For the text-containing cell, return its midpoint in [x, y] coordinate format. 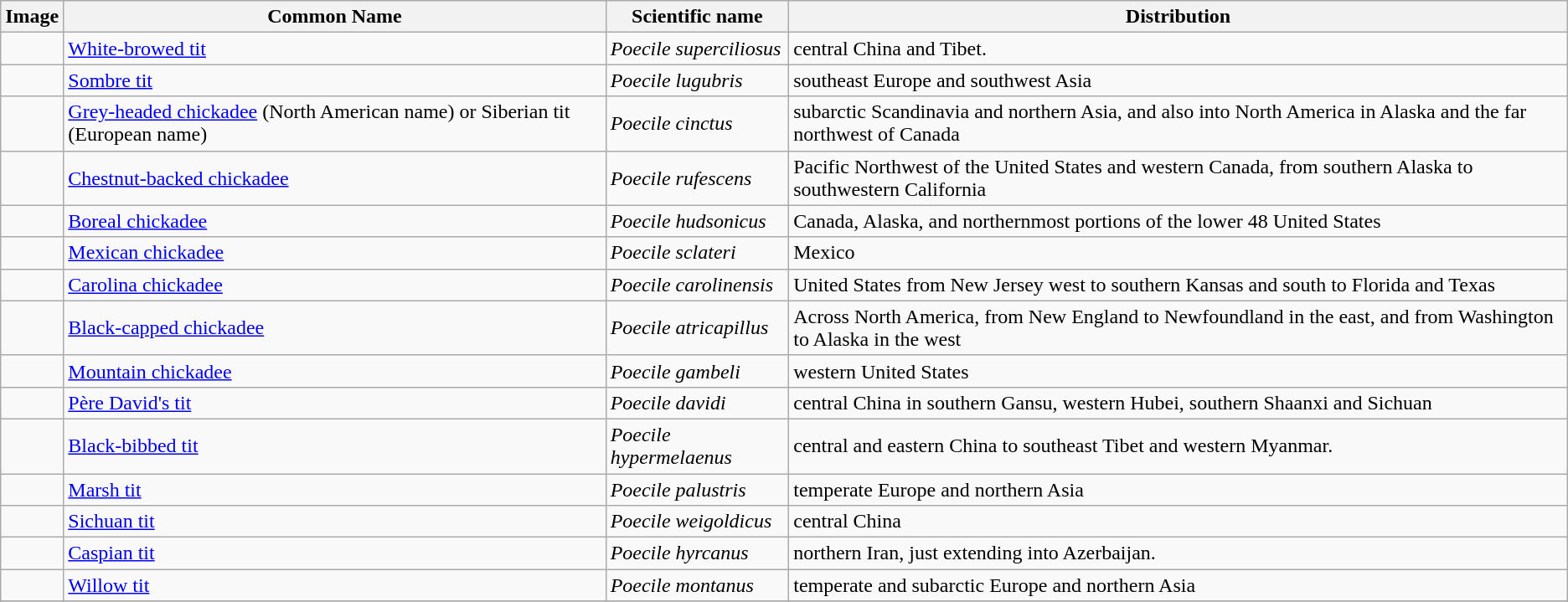
Poecile palustris [697, 490]
Poecile atricapillus [697, 328]
Poecile hypermelaenus [697, 445]
Poecile lugubris [697, 80]
White-browed tit [335, 49]
Black-capped chickadee [335, 328]
Sichuan tit [335, 522]
Poecile weigoldicus [697, 522]
Poecile sclateri [697, 253]
Sombre tit [335, 80]
Grey-headed chickadee (North American name) or Siberian tit (European name) [335, 124]
Scientific name [697, 17]
Poecile carolinensis [697, 285]
northern Iran, just extending into Azerbaijan. [1179, 553]
Black-bibbed tit [335, 445]
Boreal chickadee [335, 221]
Poecile rufescens [697, 178]
Père David's tit [335, 403]
Poecile superciliosus [697, 49]
Across North America, from New England to Newfoundland in the east, and from Washington to Alaska in the west [1179, 328]
central China and Tibet. [1179, 49]
temperate Europe and northern Asia [1179, 490]
Willow tit [335, 585]
Marsh tit [335, 490]
Mountain chickadee [335, 371]
Mexico [1179, 253]
Pacific Northwest of the United States and western Canada, from southern Alaska to southwestern California [1179, 178]
central and eastern China to southeast Tibet and western Myanmar. [1179, 445]
Distribution [1179, 17]
Image [32, 17]
Common Name [335, 17]
western United States [1179, 371]
Mexican chickadee [335, 253]
temperate and subarctic Europe and northern Asia [1179, 585]
United States from New Jersey west to southern Kansas and south to Florida and Texas [1179, 285]
subarctic Scandinavia and northern Asia, and also into North America in Alaska and the far northwest of Canada [1179, 124]
Poecile hudsonicus [697, 221]
Poecile montanus [697, 585]
Poecile gambeli [697, 371]
central China in southern Gansu, western Hubei, southern Shaanxi and Sichuan [1179, 403]
central China [1179, 522]
Canada, Alaska, and northernmost portions of the lower 48 United States [1179, 221]
Poecile cinctus [697, 124]
Carolina chickadee [335, 285]
Poecile hyrcanus [697, 553]
southeast Europe and southwest Asia [1179, 80]
Poecile davidi [697, 403]
Caspian tit [335, 553]
Chestnut-backed chickadee [335, 178]
